Identify which cell holds the provided text, then report its (X, Y) central coordinate. 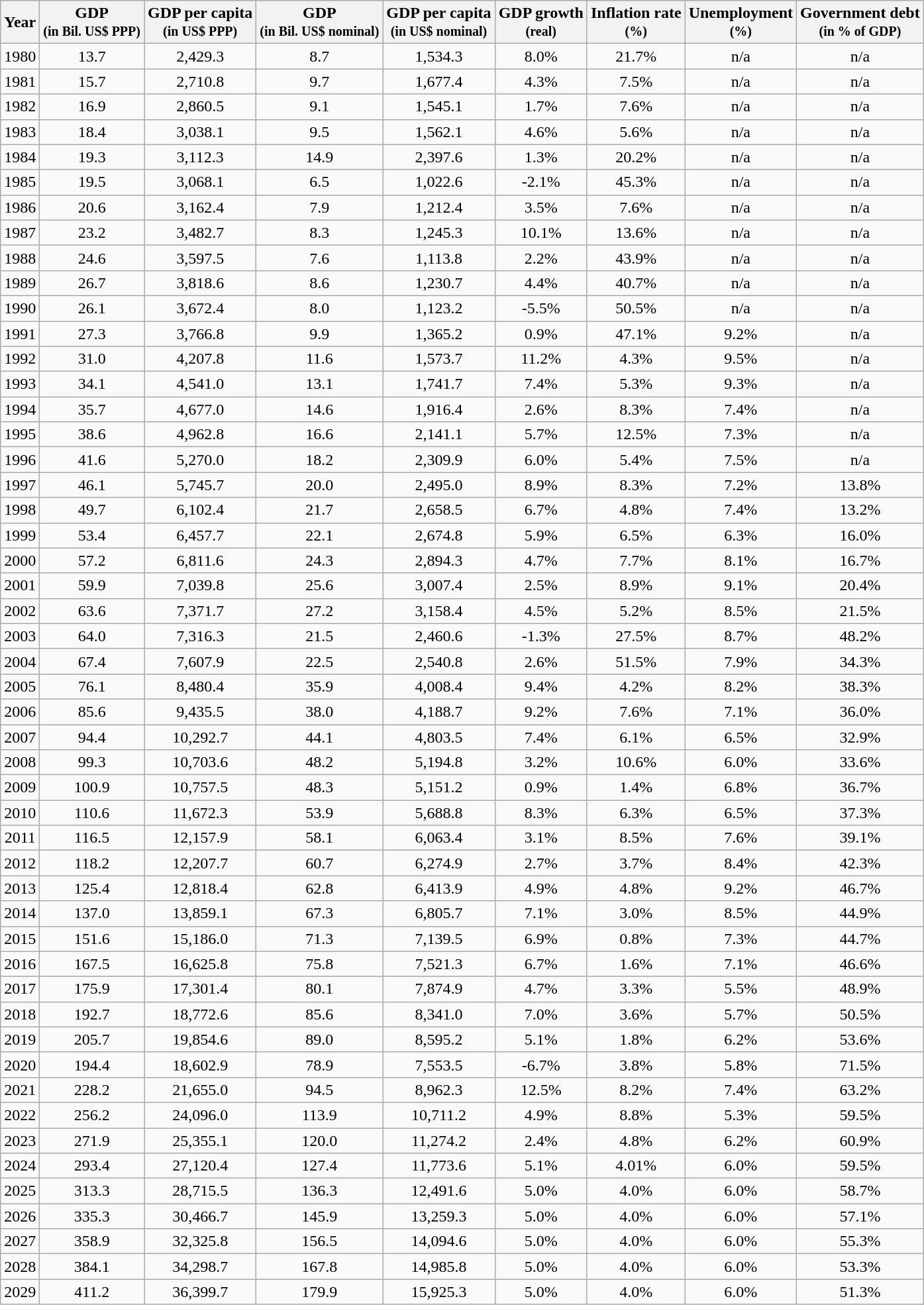
GDP(in Bil. US$ nominal) (319, 23)
5,270.0 (200, 460)
46.6% (860, 964)
5,194.8 (438, 762)
22.1 (319, 535)
4,962.8 (200, 435)
358.9 (92, 1241)
4,188.7 (438, 711)
21.5% (860, 611)
-5.5% (540, 308)
4.01% (636, 1166)
8.7 (319, 56)
71.5% (860, 1065)
51.3% (860, 1292)
43.9% (636, 258)
6.5 (319, 182)
44.7% (860, 939)
1994 (20, 409)
35.7 (92, 409)
2,460.6 (438, 636)
1,212.4 (438, 207)
1982 (20, 107)
2022 (20, 1115)
1992 (20, 359)
118.2 (92, 863)
2.2% (540, 258)
175.9 (92, 989)
2026 (20, 1216)
35.9 (319, 686)
36,399.7 (200, 1292)
23.2 (92, 233)
2,540.8 (438, 661)
94.5 (319, 1090)
120.0 (319, 1140)
110.6 (92, 813)
1986 (20, 207)
11.2% (540, 359)
7,521.3 (438, 964)
34.3% (860, 661)
2015 (20, 939)
26.1 (92, 308)
2028 (20, 1267)
5.6% (636, 132)
31.0 (92, 359)
7.0% (540, 1014)
8.0 (319, 308)
12,491.6 (438, 1191)
2,658.5 (438, 510)
16.0% (860, 535)
6.8% (741, 788)
9.9 (319, 333)
19.3 (92, 157)
7,607.9 (200, 661)
38.6 (92, 435)
20.4% (860, 586)
41.6 (92, 460)
6,063.4 (438, 838)
5,745.7 (200, 485)
192.7 (92, 1014)
2019 (20, 1039)
13.7 (92, 56)
1985 (20, 182)
3.3% (636, 989)
14.6 (319, 409)
7,039.8 (200, 586)
46.1 (92, 485)
2,309.9 (438, 460)
Year (20, 23)
8.3 (319, 233)
53.4 (92, 535)
5.4% (636, 460)
26.7 (92, 283)
2,429.3 (200, 56)
13.1 (319, 384)
-2.1% (540, 182)
48.3 (319, 788)
7,553.5 (438, 1065)
293.4 (92, 1166)
1,545.1 (438, 107)
2000 (20, 560)
25,355.1 (200, 1140)
-1.3% (540, 636)
2003 (20, 636)
9.7 (319, 81)
7.2% (741, 485)
1,022.6 (438, 182)
4,803.5 (438, 737)
18.2 (319, 460)
8,480.4 (200, 686)
53.3% (860, 1267)
7.9% (741, 661)
59.9 (92, 586)
13.8% (860, 485)
27,120.4 (200, 1166)
2,495.0 (438, 485)
2029 (20, 1292)
228.2 (92, 1090)
15.7 (92, 81)
10.1% (540, 233)
64.0 (92, 636)
46.7% (860, 888)
48.2 (319, 762)
9.5% (741, 359)
2006 (20, 711)
4,677.0 (200, 409)
8.7% (741, 636)
8.8% (636, 1115)
2018 (20, 1014)
2,710.8 (200, 81)
49.7 (92, 510)
5,151.2 (438, 788)
Government debt(in % of GDP) (860, 23)
1,916.4 (438, 409)
411.2 (92, 1292)
1,562.1 (438, 132)
335.3 (92, 1216)
55.3% (860, 1241)
24,096.0 (200, 1115)
6,102.4 (200, 510)
7.6 (319, 258)
113.9 (319, 1115)
2.4% (540, 1140)
16,625.8 (200, 964)
8.1% (741, 560)
205.7 (92, 1039)
8,962.3 (438, 1090)
6.9% (540, 939)
67.3 (319, 914)
36.7% (860, 788)
1988 (20, 258)
145.9 (319, 1216)
1,534.3 (438, 56)
8,341.0 (438, 1014)
16.7% (860, 560)
44.9% (860, 914)
39.1% (860, 838)
-6.7% (540, 1065)
27.5% (636, 636)
4.5% (540, 611)
256.2 (92, 1115)
3,672.4 (200, 308)
3,112.3 (200, 157)
GDP per capita(in US$ nominal) (438, 23)
12,207.7 (200, 863)
1,365.2 (438, 333)
14,094.6 (438, 1241)
80.1 (319, 989)
1990 (20, 308)
14,985.8 (438, 1267)
2020 (20, 1065)
2,860.5 (200, 107)
9.3% (741, 384)
10,757.5 (200, 788)
3,766.8 (200, 333)
20.2% (636, 157)
24.3 (319, 560)
53.9 (319, 813)
1.4% (636, 788)
167.8 (319, 1267)
3.1% (540, 838)
5.2% (636, 611)
16.9 (92, 107)
2017 (20, 989)
1993 (20, 384)
4,207.8 (200, 359)
7,874.9 (438, 989)
12,157.9 (200, 838)
2004 (20, 661)
2016 (20, 964)
36.0% (860, 711)
30,466.7 (200, 1216)
2009 (20, 788)
7.7% (636, 560)
57.1% (860, 1216)
271.9 (92, 1140)
6,457.7 (200, 535)
4,008.4 (438, 686)
3.0% (636, 914)
2012 (20, 863)
1,245.3 (438, 233)
11,672.3 (200, 813)
19,854.6 (200, 1039)
60.7 (319, 863)
1,123.2 (438, 308)
37.3% (860, 813)
58.1 (319, 838)
16.6 (319, 435)
24.6 (92, 258)
5.9% (540, 535)
89.0 (319, 1039)
2024 (20, 1166)
17,301.4 (200, 989)
1,677.4 (438, 81)
151.6 (92, 939)
2005 (20, 686)
2,674.8 (438, 535)
9.1 (319, 107)
14.9 (319, 157)
2.5% (540, 586)
9.5 (319, 132)
2.7% (540, 863)
32,325.8 (200, 1241)
1981 (20, 81)
3.7% (636, 863)
137.0 (92, 914)
8,595.2 (438, 1039)
2007 (20, 737)
2,397.6 (438, 157)
5.5% (741, 989)
1995 (20, 435)
62.8 (319, 888)
1.6% (636, 964)
2,141.1 (438, 435)
15,186.0 (200, 939)
1987 (20, 233)
GDP(in Bil. US$ PPP) (92, 23)
1,113.8 (438, 258)
1980 (20, 56)
6,413.9 (438, 888)
3.6% (636, 1014)
3,158.4 (438, 611)
3,482.7 (200, 233)
1999 (20, 535)
127.4 (319, 1166)
1998 (20, 510)
78.9 (319, 1065)
2002 (20, 611)
13.2% (860, 510)
2011 (20, 838)
5,688.8 (438, 813)
57.2 (92, 560)
0.8% (636, 939)
116.5 (92, 838)
10,292.7 (200, 737)
1984 (20, 157)
63.6 (92, 611)
38.0 (319, 711)
Inflation rate(%) (636, 23)
1.8% (636, 1039)
2025 (20, 1191)
48.2% (860, 636)
94.4 (92, 737)
GDP per capita(in US$ PPP) (200, 23)
33.6% (860, 762)
18.4 (92, 132)
2014 (20, 914)
58.7% (860, 1191)
1989 (20, 283)
3,007.4 (438, 586)
Unemployment(%) (741, 23)
10.6% (636, 762)
4.2% (636, 686)
10,711.2 (438, 1115)
19.5 (92, 182)
2013 (20, 888)
75.8 (319, 964)
3.5% (540, 207)
5.8% (741, 1065)
71.3 (319, 939)
10,703.6 (200, 762)
3.2% (540, 762)
6,811.6 (200, 560)
9,435.5 (200, 711)
99.3 (92, 762)
40.7% (636, 283)
3.8% (636, 1065)
3,818.6 (200, 283)
3,162.4 (200, 207)
2001 (20, 586)
18,602.9 (200, 1065)
7,139.5 (438, 939)
63.2% (860, 1090)
1991 (20, 333)
6,805.7 (438, 914)
11,274.2 (438, 1140)
125.4 (92, 888)
9.4% (540, 686)
194.4 (92, 1065)
1,741.7 (438, 384)
34,298.7 (200, 1267)
384.1 (92, 1267)
21,655.0 (200, 1090)
76.1 (92, 686)
8.4% (741, 863)
44.1 (319, 737)
4.4% (540, 283)
13.6% (636, 233)
60.9% (860, 1140)
4.6% (540, 132)
20.0 (319, 485)
28,715.5 (200, 1191)
32.9% (860, 737)
34.1 (92, 384)
8.0% (540, 56)
21.5 (319, 636)
67.4 (92, 661)
20.6 (92, 207)
2027 (20, 1241)
3,038.1 (200, 132)
136.3 (319, 1191)
15,925.3 (438, 1292)
48.9% (860, 989)
9.1% (741, 586)
3,068.1 (200, 182)
42.3% (860, 863)
3,597.5 (200, 258)
1,230.7 (438, 283)
18,772.6 (200, 1014)
4,541.0 (200, 384)
7,371.7 (200, 611)
51.5% (636, 661)
27.2 (319, 611)
156.5 (319, 1241)
1,573.7 (438, 359)
53.6% (860, 1039)
100.9 (92, 788)
22.5 (319, 661)
1.3% (540, 157)
47.1% (636, 333)
167.5 (92, 964)
2,894.3 (438, 560)
2010 (20, 813)
38.3% (860, 686)
2008 (20, 762)
1.7% (540, 107)
21.7 (319, 510)
6,274.9 (438, 863)
11,773.6 (438, 1166)
7.9 (319, 207)
6.1% (636, 737)
2023 (20, 1140)
45.3% (636, 182)
1996 (20, 460)
7,316.3 (200, 636)
2021 (20, 1090)
13,859.1 (200, 914)
GDP growth(real) (540, 23)
1997 (20, 485)
8.6 (319, 283)
11.6 (319, 359)
13,259.3 (438, 1216)
313.3 (92, 1191)
21.7% (636, 56)
12,818.4 (200, 888)
25.6 (319, 586)
1983 (20, 132)
27.3 (92, 333)
179.9 (319, 1292)
